Find where the given text appears and provide that cell's center as [x, y] coordinate. 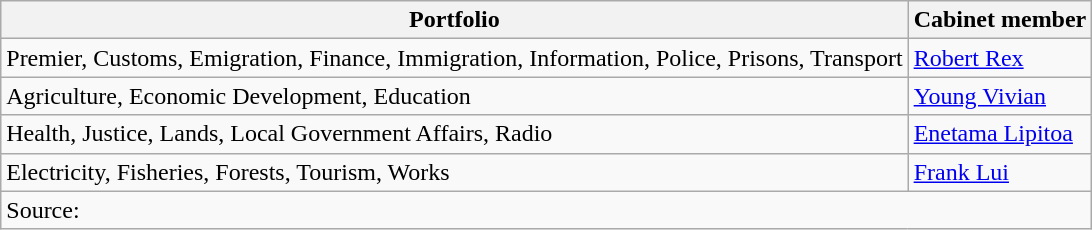
Robert Rex [1000, 58]
Health, Justice, Lands, Local Government Affairs, Radio [454, 134]
Enetama Lipitoa [1000, 134]
Portfolio [454, 20]
Electricity, Fisheries, Forests, Tourism, Works [454, 172]
Frank Lui [1000, 172]
Premier, Customs, Emigration, Finance, Immigration, Information, Police, Prisons, Transport [454, 58]
Source: [546, 210]
Young Vivian [1000, 96]
Cabinet member [1000, 20]
Agriculture, Economic Development, Education [454, 96]
